Search for the cell housing the specified text and yield its [X, Y] center coordinate. 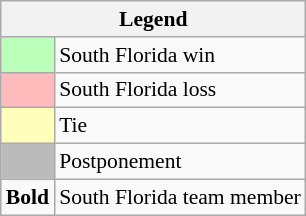
Bold [28, 197]
South Florida team member [180, 197]
Postponement [180, 162]
Legend [154, 19]
Tie [180, 126]
South Florida loss [180, 90]
South Florida win [180, 55]
